Determine the [X, Y] coordinate at the center of the cell enclosing the given text.  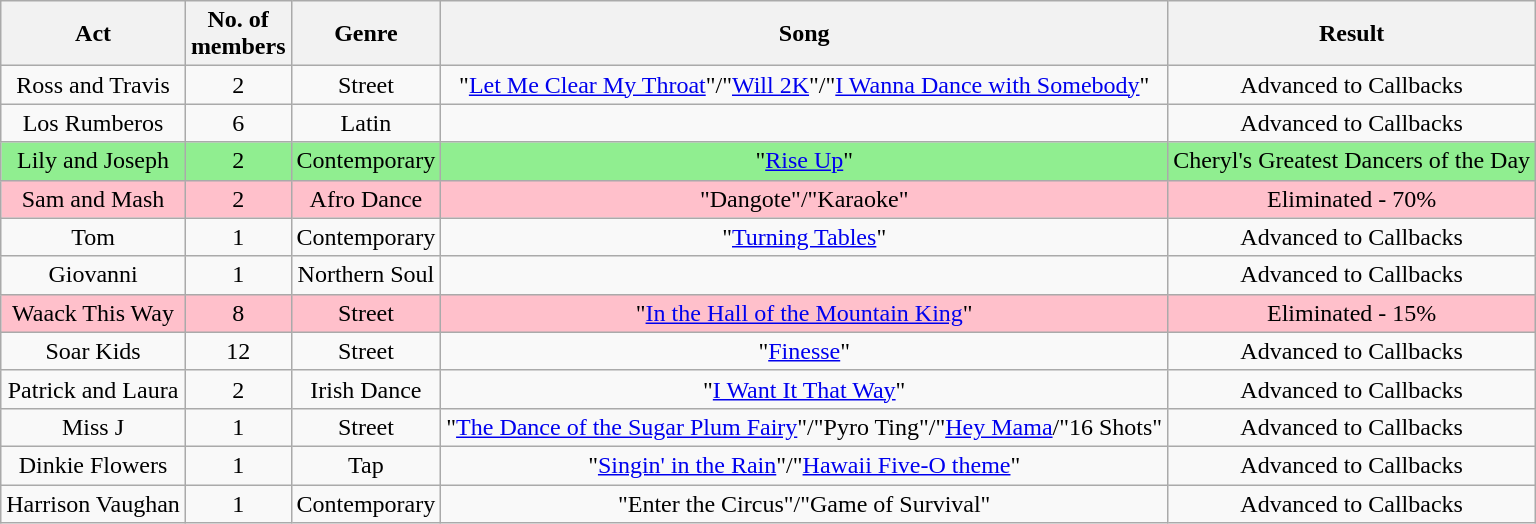
Eliminated - 70% [1352, 199]
Tap [366, 465]
Eliminated - 15% [1352, 313]
Afro Dance [366, 199]
"I Want It That Way" [804, 389]
Harrison Vaughan [94, 503]
Patrick and Laura [94, 389]
Song [804, 34]
"Finesse" [804, 351]
Lily and Joseph [94, 161]
Northern Soul [366, 275]
Miss J [94, 427]
No. ofmembers [238, 34]
Cheryl's Greatest Dancers of the Day [1352, 161]
12 [238, 351]
6 [238, 123]
Act [94, 34]
"Singin' in the Rain"/"Hawaii Five-O theme" [804, 465]
"Turning Tables" [804, 237]
Result [1352, 34]
"Rise Up" [804, 161]
Soar Kids [94, 351]
"Dangote"/"Karaoke" [804, 199]
Tom [94, 237]
"In the Hall of the Mountain King" [804, 313]
"The Dance of the Sugar Plum Fairy"/"Pyro Ting"/"Hey Mama/"16 Shots" [804, 427]
Latin [366, 123]
Sam and Mash [94, 199]
"Let Me Clear My Throat"/"Will 2K"/"I Wanna Dance with Somebody" [804, 85]
8 [238, 313]
Waack This Way [94, 313]
Los Rumberos [94, 123]
"Enter the Circus"/"Game of Survival" [804, 503]
Irish Dance [366, 389]
Genre [366, 34]
Giovanni [94, 275]
Dinkie Flowers [94, 465]
Ross and Travis [94, 85]
